Detect which cell encompasses the target text, then output its [X, Y] center coordinate. 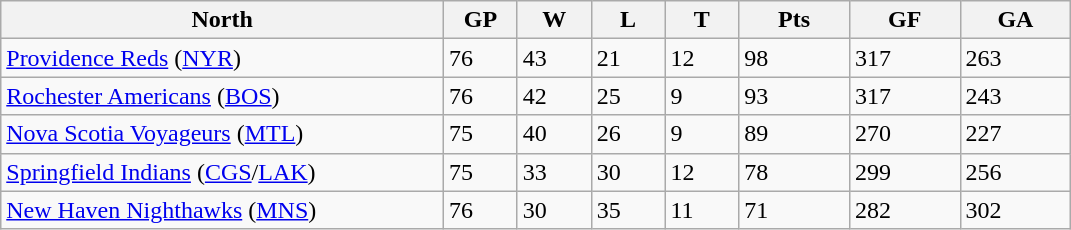
282 [904, 210]
26 [628, 134]
33 [554, 172]
GA [1016, 20]
93 [794, 96]
40 [554, 134]
Pts [794, 20]
43 [554, 58]
Nova Scotia Voyageurs (MTL) [222, 134]
299 [904, 172]
L [628, 20]
Providence Reds (NYR) [222, 58]
256 [1016, 172]
W [554, 20]
71 [794, 210]
Rochester Americans (BOS) [222, 96]
GF [904, 20]
98 [794, 58]
11 [702, 210]
GP [481, 20]
243 [1016, 96]
89 [794, 134]
21 [628, 58]
25 [628, 96]
Springfield Indians (CGS/LAK) [222, 172]
42 [554, 96]
78 [794, 172]
227 [1016, 134]
T [702, 20]
New Haven Nighthawks (MNS) [222, 210]
263 [1016, 58]
302 [1016, 210]
North [222, 20]
35 [628, 210]
270 [904, 134]
